Locate the cell with the specified text and output its [X, Y] center coordinate. 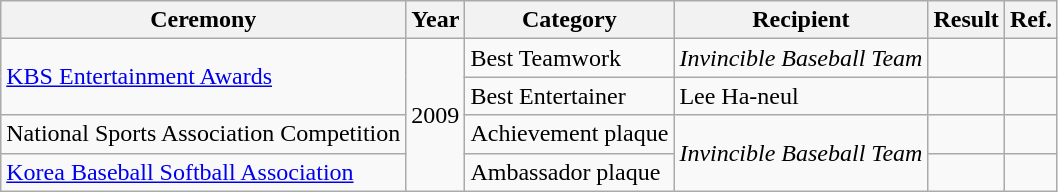
Ref. [1030, 20]
Korea Baseball Softball Association [204, 172]
Year [436, 20]
Ambassador plaque [570, 172]
Lee Ha-neul [801, 96]
Best Entertainer [570, 96]
Result [966, 20]
Achievement plaque [570, 134]
KBS Entertainment Awards [204, 77]
Recipient [801, 20]
Best Teamwork [570, 58]
National Sports Association Competition [204, 134]
Ceremony [204, 20]
2009 [436, 115]
Category [570, 20]
